Locate the cell with the specified text and output its [x, y] center coordinate. 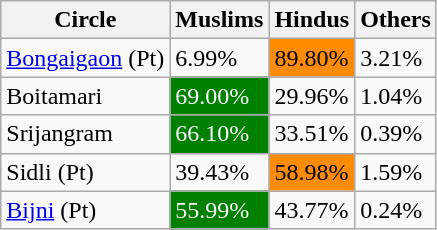
Bongaigaon (Pt) [86, 58]
Muslims [220, 20]
1.59% [396, 172]
58.98% [312, 172]
3.21% [396, 58]
Bijni (Pt) [86, 210]
29.96% [312, 96]
Boitamari [86, 96]
39.43% [220, 172]
6.99% [220, 58]
69.00% [220, 96]
Others [396, 20]
89.80% [312, 58]
0.24% [396, 210]
Srijangram [86, 134]
Hindus [312, 20]
43.77% [312, 210]
66.10% [220, 134]
Sidli (Pt) [86, 172]
33.51% [312, 134]
55.99% [220, 210]
0.39% [396, 134]
1.04% [396, 96]
Circle [86, 20]
